Locate the cell with the specified text and output its [X, Y] center coordinate. 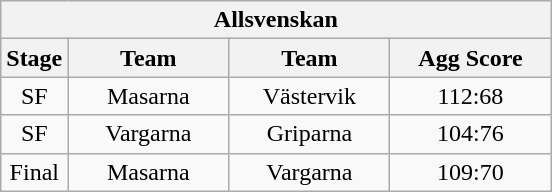
Agg Score [470, 58]
112:68 [470, 96]
Final [34, 172]
104:76 [470, 134]
Allsvenskan [276, 20]
Griparna [310, 134]
Västervik [310, 96]
109:70 [470, 172]
Stage [34, 58]
